Find where the given text appears and provide that cell's center as (x, y) coordinate. 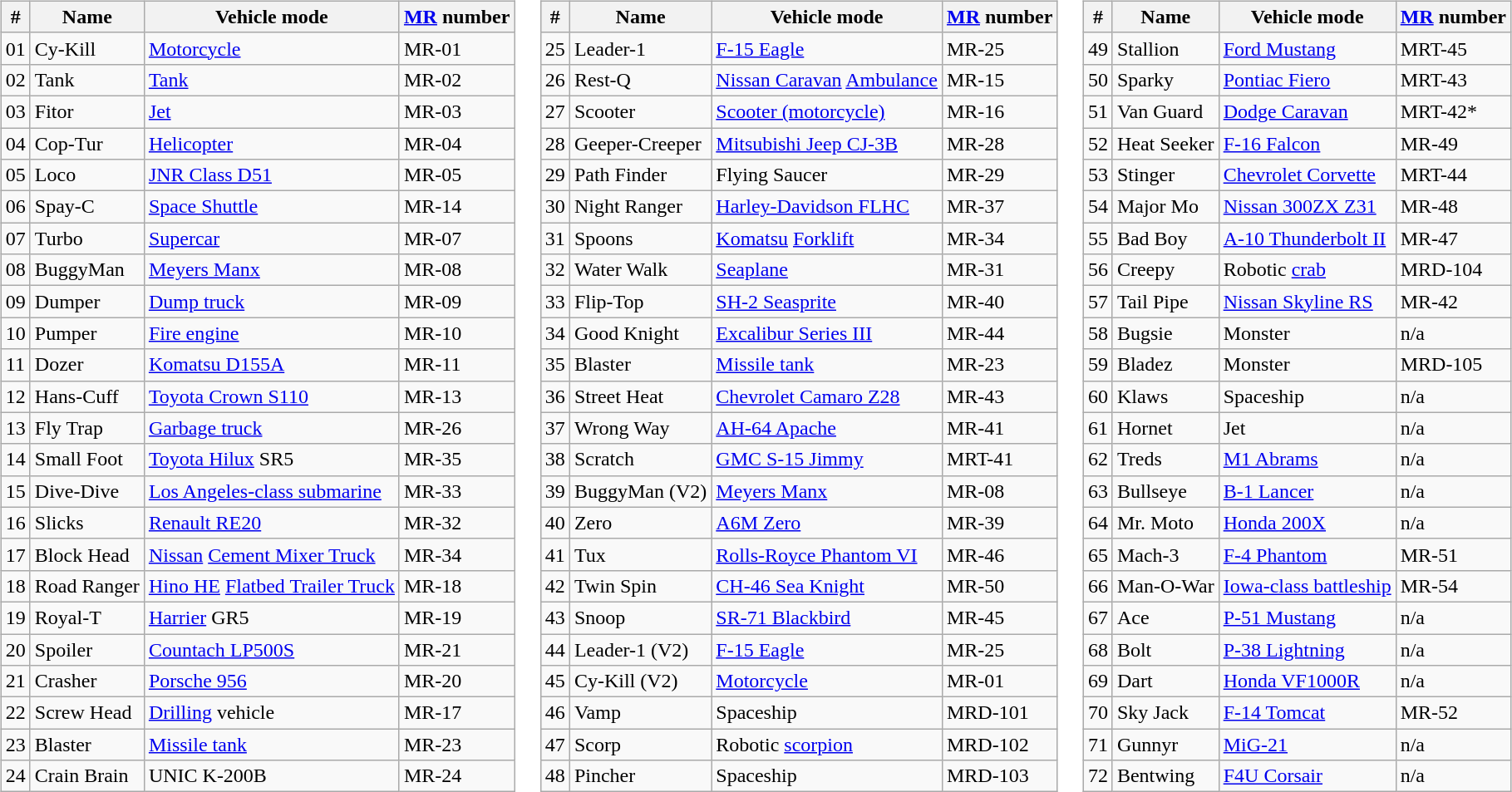
P-38 Lightning (1307, 649)
MR-18 (456, 586)
13 (15, 428)
Van Guard (1165, 111)
Crasher (86, 681)
Leader-1 (640, 48)
MR-09 (456, 302)
26 (555, 80)
Scratch (640, 460)
Pumper (86, 333)
MR-10 (456, 333)
Scooter (motorcycle) (827, 111)
Cy-Kill (86, 48)
09 (15, 302)
Bentwing (1165, 776)
Excalibur Series III (827, 333)
M1 Abrams (1307, 460)
24 (15, 776)
MR-32 (456, 523)
Bullseye (1165, 491)
Komatsu Forklift (827, 239)
31 (555, 239)
25 (555, 48)
Renault RE20 (271, 523)
20 (15, 649)
Pontiac Fiero (1307, 80)
21 (15, 681)
F-4 Phantom (1307, 554)
MR-17 (456, 713)
Man-O-War (1165, 586)
MR-47 (1453, 239)
63 (1097, 491)
72 (1097, 776)
Hans-Cuff (86, 396)
MR-05 (456, 175)
JNR Class D51 (271, 175)
Dart (1165, 681)
03 (15, 111)
A6M Zero (827, 523)
CH-46 Sea Knight (827, 586)
MR-39 (999, 523)
58 (1097, 333)
Small Foot (86, 460)
Tux (640, 554)
48 (555, 776)
MRD-103 (999, 776)
42 (555, 586)
MR-45 (999, 617)
B-1 Lancer (1307, 491)
MR-35 (456, 460)
Los Angeles-class submarine (271, 491)
51 (1097, 111)
Flip-Top (640, 302)
Mitsubishi Jeep CJ-3B (827, 144)
Robotic crab (1307, 270)
Nissan Skyline RS (1307, 302)
MRT-43 (1453, 80)
Chevrolet Camaro Z28 (827, 396)
Harrier GR5 (271, 617)
54 (1097, 207)
Bladez (1165, 365)
12 (15, 396)
66 (1097, 586)
32 (555, 270)
MR-14 (456, 207)
MR-52 (1453, 713)
Garbage truck (271, 428)
MRT-41 (999, 460)
71 (1097, 745)
Spoons (640, 239)
Twin Spin (640, 586)
UNIC K-200B (271, 776)
MR-24 (456, 776)
GMC S-15 Jimmy (827, 460)
Heat Seeker (1165, 144)
Sparky (1165, 80)
MR-42 (1453, 302)
Cy-Kill (V2) (640, 681)
Turbo (86, 239)
41 (555, 554)
F-16 Falcon (1307, 144)
28 (555, 144)
43 (555, 617)
Helicopter (271, 144)
46 (555, 713)
MRD-104 (1453, 270)
Stallion (1165, 48)
07 (15, 239)
MR-50 (999, 586)
Dozer (86, 365)
Crain Brain (86, 776)
Spay-C (86, 207)
05 (15, 175)
Geeper-Creeper (640, 144)
BuggyMan (V2) (640, 491)
MR-15 (999, 80)
33 (555, 302)
55 (1097, 239)
Rest-Q (640, 80)
Bad Boy (1165, 239)
Road Ranger (86, 586)
30 (555, 207)
Slicks (86, 523)
38 (555, 460)
Drilling vehicle (271, 713)
Ford Mustang (1307, 48)
01 (15, 48)
23 (15, 745)
MR-28 (999, 144)
62 (1097, 460)
Tail Pipe (1165, 302)
Klaws (1165, 396)
Gunnyr (1165, 745)
MR-04 (456, 144)
49 (1097, 48)
Honda VF1000R (1307, 681)
47 (555, 745)
29 (555, 175)
MR-13 (456, 396)
34 (555, 333)
Block Head (86, 554)
27 (555, 111)
Komatsu D155A (271, 365)
MR-46 (999, 554)
Mr. Moto (1165, 523)
Flying Saucer (827, 175)
AH-64 Apache (827, 428)
Porsche 956 (271, 681)
Sky Jack (1165, 713)
Spoiler (86, 649)
Bolt (1165, 649)
MiG-21 (1307, 745)
MR-48 (1453, 207)
Street Heat (640, 396)
F4U Corsair (1307, 776)
37 (555, 428)
68 (1097, 649)
52 (1097, 144)
MR-31 (999, 270)
Dive-Dive (86, 491)
MR-29 (999, 175)
MR-20 (456, 681)
69 (1097, 681)
22 (15, 713)
Night Ranger (640, 207)
Vamp (640, 713)
Seaplane (827, 270)
Iowa-class battleship (1307, 586)
MRT-44 (1453, 175)
11 (15, 365)
Toyota Crown S110 (271, 396)
MRD-101 (999, 713)
Wrong Way (640, 428)
Robotic scorpion (827, 745)
A-10 Thunderbolt II (1307, 239)
Leader-1 (V2) (640, 649)
MR-16 (999, 111)
Fly Trap (86, 428)
06 (15, 207)
SR-71 Blackbird (827, 617)
Hornet (1165, 428)
MRD-105 (1453, 365)
Snoop (640, 617)
50 (1097, 80)
Dumper (86, 302)
17 (15, 554)
Dump truck (271, 302)
MR-21 (456, 649)
MR-03 (456, 111)
Royal-T (86, 617)
18 (15, 586)
04 (15, 144)
64 (1097, 523)
Fitor (86, 111)
MR-11 (456, 365)
10 (15, 333)
MR-07 (456, 239)
Screw Head (86, 713)
Creepy (1165, 270)
44 (555, 649)
Good Knight (640, 333)
Nissan 300ZX Z31 (1307, 207)
MR-26 (456, 428)
35 (555, 365)
MR-44 (999, 333)
60 (1097, 396)
Stinger (1165, 175)
15 (15, 491)
Harley-Davidson FLHC (827, 207)
67 (1097, 617)
53 (1097, 175)
Zero (640, 523)
Countach LP500S (271, 649)
19 (15, 617)
65 (1097, 554)
08 (15, 270)
P-51 Mustang (1307, 617)
Loco (86, 175)
MR-40 (999, 302)
MR-54 (1453, 586)
Water Walk (640, 270)
MR-19 (456, 617)
MR-43 (999, 396)
61 (1097, 428)
MRD-102 (999, 745)
F-14 Tomcat (1307, 713)
Pincher (640, 776)
Scooter (640, 111)
40 (555, 523)
02 (15, 80)
39 (555, 491)
Nissan Cement Mixer Truck (271, 554)
MRT-42* (1453, 111)
Major Mo (1165, 207)
Rolls-Royce Phantom VI (827, 554)
BuggyMan (86, 270)
Mach-3 (1165, 554)
Ace (1165, 617)
MR-51 (1453, 554)
36 (555, 396)
MR-41 (999, 428)
Scorp (640, 745)
14 (15, 460)
59 (1097, 365)
SH-2 Seasprite (827, 302)
MRT-45 (1453, 48)
Supercar (271, 239)
Nissan Caravan Ambulance (827, 80)
70 (1097, 713)
Path Finder (640, 175)
MR-02 (456, 80)
Fire engine (271, 333)
56 (1097, 270)
MR-49 (1453, 144)
Space Shuttle (271, 207)
Dodge Caravan (1307, 111)
Toyota Hilux SR5 (271, 460)
Cop-Tur (86, 144)
45 (555, 681)
Chevrolet Corvette (1307, 175)
Honda 200X (1307, 523)
MR-33 (456, 491)
57 (1097, 302)
Bugsie (1165, 333)
Treds (1165, 460)
Hino HE Flatbed Trailer Truck (271, 586)
MR-37 (999, 207)
16 (15, 523)
